Scan for the cell matching the given text and deliver its (x, y) coordinate at center. 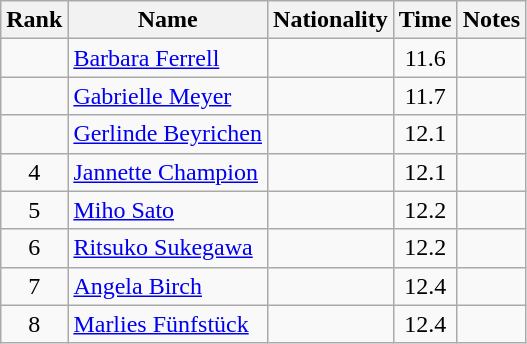
Time (425, 20)
6 (34, 248)
Barbara Ferrell (168, 58)
Notes (491, 20)
11.6 (425, 58)
Gerlinde Beyrichen (168, 134)
8 (34, 324)
Marlies Fünfstück (168, 324)
Jannette Champion (168, 172)
Name (168, 20)
Nationality (331, 20)
7 (34, 286)
4 (34, 172)
Miho Sato (168, 210)
Gabrielle Meyer (168, 96)
Rank (34, 20)
11.7 (425, 96)
Ritsuko Sukegawa (168, 248)
Angela Birch (168, 286)
5 (34, 210)
